Pinpoint the cell where the given text exists, returning its (x, y) midpoint coordinate. 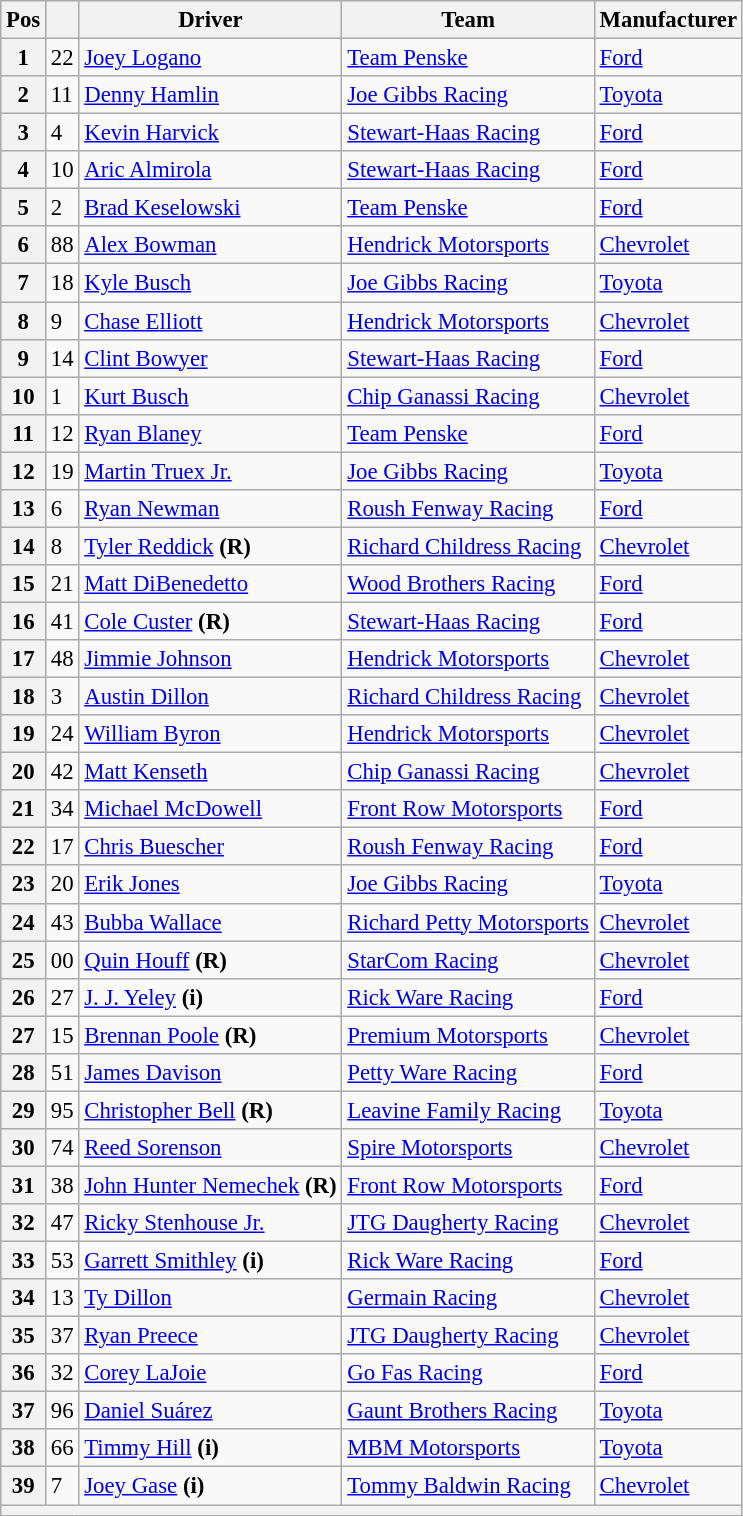
StarCom Racing (468, 960)
Erik Jones (210, 885)
23 (24, 885)
Clint Bowyer (210, 358)
Tommy Baldwin Racing (468, 1486)
Chase Elliott (210, 321)
95 (62, 1110)
Daniel Suárez (210, 1411)
Kurt Busch (210, 396)
Kevin Harvick (210, 133)
Timmy Hill (i) (210, 1449)
Wood Brothers Racing (468, 584)
Chris Buescher (210, 847)
31 (24, 1185)
29 (24, 1110)
5 (24, 208)
88 (62, 245)
Alex Bowman (210, 245)
53 (62, 1261)
42 (62, 772)
Pos (24, 20)
Christopher Bell (R) (210, 1110)
MBM Motorsports (468, 1449)
Aric Almirola (210, 170)
Quin Houff (R) (210, 960)
John Hunter Nemechek (R) (210, 1185)
Denny Hamlin (210, 95)
Driver (210, 20)
41 (62, 621)
25 (24, 960)
Jimmie Johnson (210, 659)
Team (468, 20)
Ricky Stenhouse Jr. (210, 1223)
Joey Logano (210, 58)
Bubba Wallace (210, 922)
Germain Racing (468, 1298)
Brennan Poole (R) (210, 1035)
33 (24, 1261)
Ty Dillon (210, 1298)
36 (24, 1373)
26 (24, 997)
Kyle Busch (210, 283)
Richard Petty Motorsports (468, 922)
Premium Motorsports (468, 1035)
00 (62, 960)
Cole Custer (R) (210, 621)
39 (24, 1486)
Corey LaJoie (210, 1373)
Garrett Smithley (i) (210, 1261)
James Davison (210, 1073)
Spire Motorsports (468, 1148)
Tyler Reddick (R) (210, 546)
Ryan Preece (210, 1336)
William Byron (210, 734)
Ryan Blaney (210, 433)
Joey Gase (i) (210, 1486)
Matt DiBenedetto (210, 584)
Reed Sorenson (210, 1148)
48 (62, 659)
66 (62, 1449)
Brad Keselowski (210, 208)
96 (62, 1411)
47 (62, 1223)
Michael McDowell (210, 809)
74 (62, 1148)
51 (62, 1073)
16 (24, 621)
Matt Kenseth (210, 772)
Martin Truex Jr. (210, 471)
Petty Ware Racing (468, 1073)
30 (24, 1148)
J. J. Yeley (i) (210, 997)
Austin Dillon (210, 697)
Gaunt Brothers Racing (468, 1411)
Go Fas Racing (468, 1373)
Manufacturer (668, 20)
43 (62, 922)
Ryan Newman (210, 509)
Leavine Family Racing (468, 1110)
35 (24, 1336)
28 (24, 1073)
